Extract the (X, Y) coordinate from the center of the cell holding the provided text.  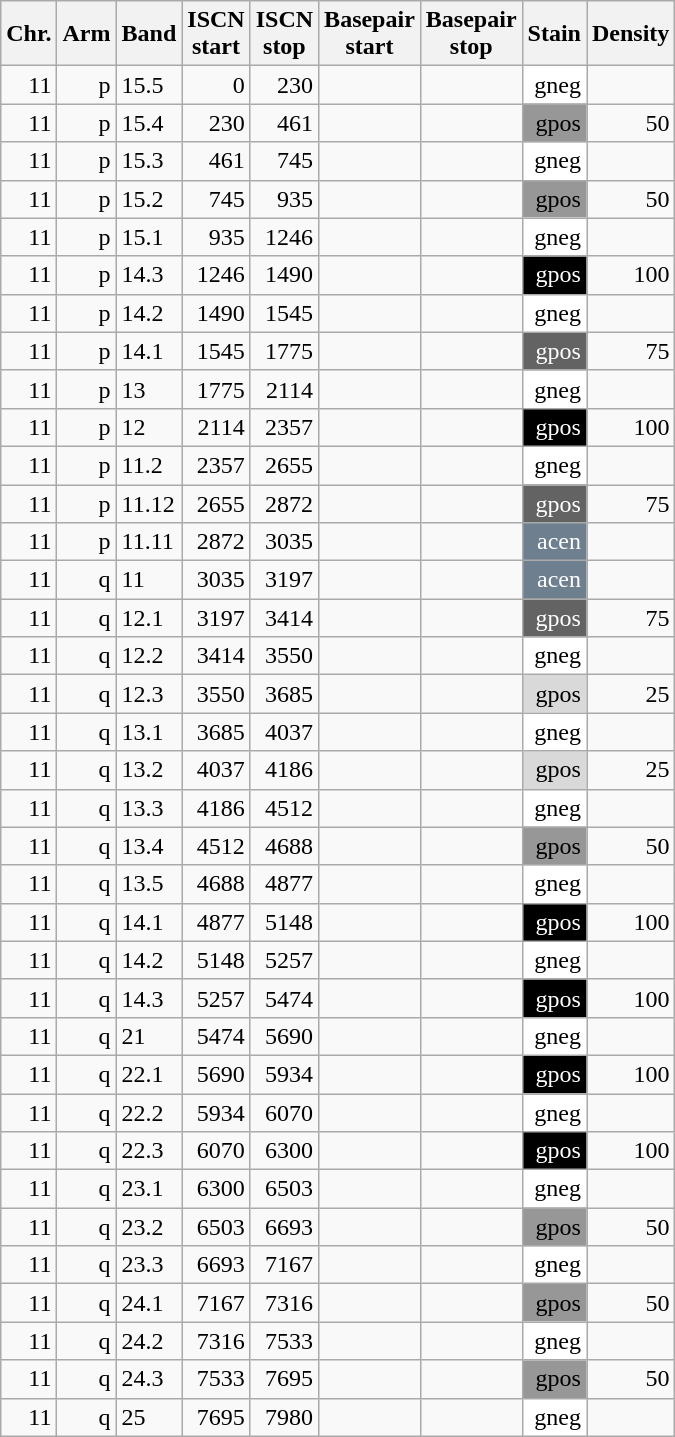
15.4 (149, 123)
13.1 (149, 732)
13 (149, 389)
13.4 (149, 846)
22.2 (149, 1113)
ISCNstart (216, 34)
24.2 (149, 1341)
12 (149, 427)
ISCNstop (284, 34)
0 (216, 85)
24.3 (149, 1379)
Density (630, 34)
23.1 (149, 1189)
15.2 (149, 199)
Arm (86, 34)
13.2 (149, 770)
11.2 (149, 465)
Basepairstart (370, 34)
21 (149, 1036)
15.1 (149, 237)
Band (149, 34)
22.3 (149, 1151)
22.1 (149, 1074)
15.3 (149, 161)
12.3 (149, 694)
23.3 (149, 1265)
Chr. (29, 34)
24.1 (149, 1303)
7980 (284, 1417)
23.2 (149, 1227)
Stain (554, 34)
12.2 (149, 656)
Basepairstop (471, 34)
13.5 (149, 884)
12.1 (149, 618)
13.3 (149, 808)
11.12 (149, 503)
11.11 (149, 542)
15.5 (149, 85)
